Find where the given text appears and provide that cell's center as [X, Y] coordinate. 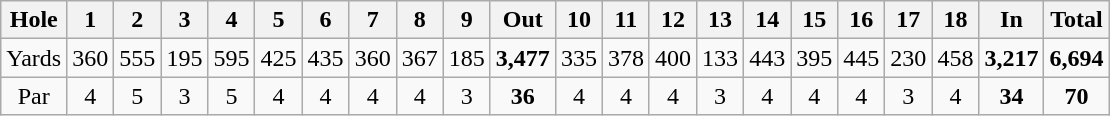
Total [1076, 20]
7 [372, 20]
367 [420, 58]
458 [956, 58]
435 [326, 58]
3,217 [1012, 58]
Out [522, 20]
3,477 [522, 58]
195 [184, 58]
12 [672, 20]
378 [626, 58]
400 [672, 58]
17 [908, 20]
10 [578, 20]
36 [522, 96]
9 [466, 20]
445 [862, 58]
1 [90, 20]
395 [814, 58]
Hole [34, 20]
335 [578, 58]
18 [956, 20]
6,694 [1076, 58]
425 [278, 58]
16 [862, 20]
443 [768, 58]
15 [814, 20]
595 [232, 58]
In [1012, 20]
Yards [34, 58]
230 [908, 58]
185 [466, 58]
133 [720, 58]
13 [720, 20]
Par [34, 96]
34 [1012, 96]
8 [420, 20]
2 [138, 20]
70 [1076, 96]
14 [768, 20]
6 [326, 20]
11 [626, 20]
555 [138, 58]
